Identify which cell holds the provided text, then report its [x, y] central coordinate. 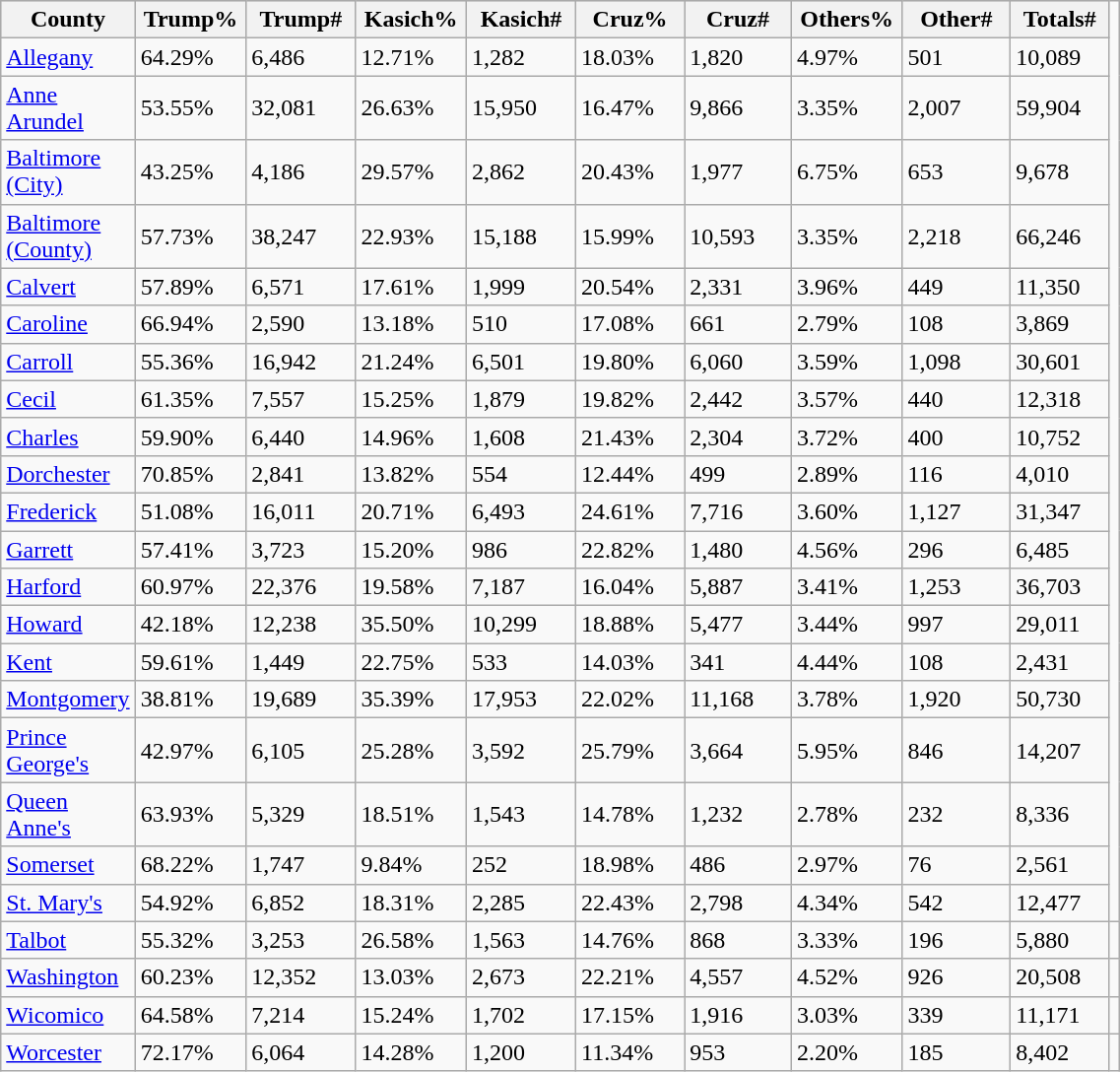
661 [739, 324]
10,299 [522, 625]
1,543 [522, 814]
66.94% [191, 324]
60.23% [191, 977]
11,171 [1060, 1015]
5,329 [301, 814]
11,168 [739, 700]
4.44% [847, 662]
9.84% [412, 865]
22.02% [630, 700]
13.03% [412, 977]
18.88% [630, 625]
5,880 [1060, 940]
14,207 [1060, 751]
252 [522, 865]
12.71% [412, 57]
533 [522, 662]
14.78% [630, 814]
8,402 [1060, 1052]
6,440 [301, 436]
16,942 [301, 362]
26.58% [412, 940]
Others% [847, 20]
29.57% [412, 171]
4,010 [1060, 474]
2,007 [956, 108]
2,285 [522, 903]
2,431 [1060, 662]
6,852 [301, 903]
50,730 [1060, 700]
32,081 [301, 108]
Montgomery [68, 700]
Baltimore (City) [68, 171]
8,336 [1060, 814]
1,449 [301, 662]
Howard [68, 625]
5,887 [739, 587]
1,747 [301, 865]
County [68, 20]
22,376 [301, 587]
57.89% [191, 287]
296 [956, 549]
2,218 [956, 236]
4.34% [847, 903]
339 [956, 1015]
1,920 [956, 700]
2,673 [522, 977]
17,953 [522, 700]
3.44% [847, 625]
6,105 [301, 751]
2.20% [847, 1052]
1,282 [522, 57]
653 [956, 171]
4.52% [847, 977]
72.17% [191, 1052]
20.43% [630, 171]
61.35% [191, 399]
17.08% [630, 324]
17.61% [412, 287]
19,689 [301, 700]
22.75% [412, 662]
18.31% [412, 903]
6,493 [522, 511]
1,098 [956, 362]
Frederick [68, 511]
17.15% [630, 1015]
510 [522, 324]
4.97% [847, 57]
400 [956, 436]
4,557 [739, 977]
116 [956, 474]
926 [956, 977]
21.43% [630, 436]
Trump# [301, 20]
22.82% [630, 549]
2,862 [522, 171]
196 [956, 940]
12,477 [1060, 903]
6,060 [739, 362]
6,064 [301, 1052]
19.82% [630, 399]
Harford [68, 587]
1,999 [522, 287]
997 [956, 625]
20.71% [412, 511]
60.97% [191, 587]
42.18% [191, 625]
4.56% [847, 549]
25.79% [630, 751]
2.89% [847, 474]
70.85% [191, 474]
Allegany [68, 57]
Baltimore (County) [68, 236]
1,820 [739, 57]
26.63% [412, 108]
499 [739, 474]
6,486 [301, 57]
22.43% [630, 903]
64.58% [191, 1015]
20,508 [1060, 977]
15.99% [630, 236]
St. Mary's [68, 903]
22.93% [412, 236]
7,214 [301, 1015]
21.24% [412, 362]
1,977 [739, 171]
5.95% [847, 751]
12,238 [301, 625]
57.41% [191, 549]
2,331 [739, 287]
Totals# [1060, 20]
29,011 [1060, 625]
Calvert [68, 287]
1,916 [739, 1015]
22.21% [630, 977]
Kent [68, 662]
51.08% [191, 511]
7,716 [739, 511]
1,480 [739, 549]
6,485 [1060, 549]
3.57% [847, 399]
14.76% [630, 940]
6.75% [847, 171]
1,200 [522, 1052]
57.73% [191, 236]
76 [956, 865]
3.59% [847, 362]
35.50% [412, 625]
19.58% [412, 587]
14.96% [412, 436]
55.32% [191, 940]
36,703 [1060, 587]
7,557 [301, 399]
1,253 [956, 587]
232 [956, 814]
16.04% [630, 587]
Talbot [68, 940]
2.97% [847, 865]
3,253 [301, 940]
Garrett [68, 549]
Queen Anne's [68, 814]
12.44% [630, 474]
20.54% [630, 287]
1,563 [522, 940]
2,590 [301, 324]
38.81% [191, 700]
16,011 [301, 511]
2,798 [739, 903]
16.47% [630, 108]
55.36% [191, 362]
Cruz% [630, 20]
30,601 [1060, 362]
25.28% [412, 751]
15.25% [412, 399]
501 [956, 57]
3.78% [847, 700]
1,879 [522, 399]
18.98% [630, 865]
3,869 [1060, 324]
31,347 [1060, 511]
63.93% [191, 814]
11,350 [1060, 287]
59.61% [191, 662]
18.03% [630, 57]
15.24% [412, 1015]
59.90% [191, 436]
38,247 [301, 236]
Anne Arundel [68, 108]
14.03% [630, 662]
486 [739, 865]
15,950 [522, 108]
Dorchester [68, 474]
3.96% [847, 287]
13.18% [412, 324]
Other# [956, 20]
2,304 [739, 436]
3,664 [739, 751]
18.51% [412, 814]
59,904 [1060, 108]
64.29% [191, 57]
9,866 [739, 108]
440 [956, 399]
42.97% [191, 751]
3,592 [522, 751]
6,501 [522, 362]
15,188 [522, 236]
7,187 [522, 587]
19.80% [630, 362]
Somerset [68, 865]
35.39% [412, 700]
Trump% [191, 20]
1,702 [522, 1015]
Prince George's [68, 751]
2,442 [739, 399]
6,571 [301, 287]
Carroll [68, 362]
868 [739, 940]
66,246 [1060, 236]
846 [956, 751]
12,352 [301, 977]
Cecil [68, 399]
3,723 [301, 549]
1,232 [739, 814]
68.22% [191, 865]
Kasich% [412, 20]
9,678 [1060, 171]
3.33% [847, 940]
2.79% [847, 324]
554 [522, 474]
15.20% [412, 549]
3.03% [847, 1015]
43.25% [191, 171]
2,561 [1060, 865]
5,477 [739, 625]
Washington [68, 977]
10,089 [1060, 57]
24.61% [630, 511]
953 [739, 1052]
13.82% [412, 474]
341 [739, 662]
4,186 [301, 171]
986 [522, 549]
53.55% [191, 108]
12,318 [1060, 399]
Wicomico [68, 1015]
1,127 [956, 511]
Caroline [68, 324]
Kasich# [522, 20]
10,752 [1060, 436]
3.41% [847, 587]
Cruz# [739, 20]
Worcester [68, 1052]
1,608 [522, 436]
185 [956, 1052]
Charles [68, 436]
10,593 [739, 236]
2,841 [301, 474]
3.60% [847, 511]
2.78% [847, 814]
54.92% [191, 903]
449 [956, 287]
11.34% [630, 1052]
14.28% [412, 1052]
542 [956, 903]
3.72% [847, 436]
